Extract the (x, y) coordinate from the center of the cell holding the provided text.  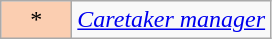
Caretaker manager (172, 20)
* (36, 20)
